Find where the given text appears and provide that cell's center as (X, Y) coordinate. 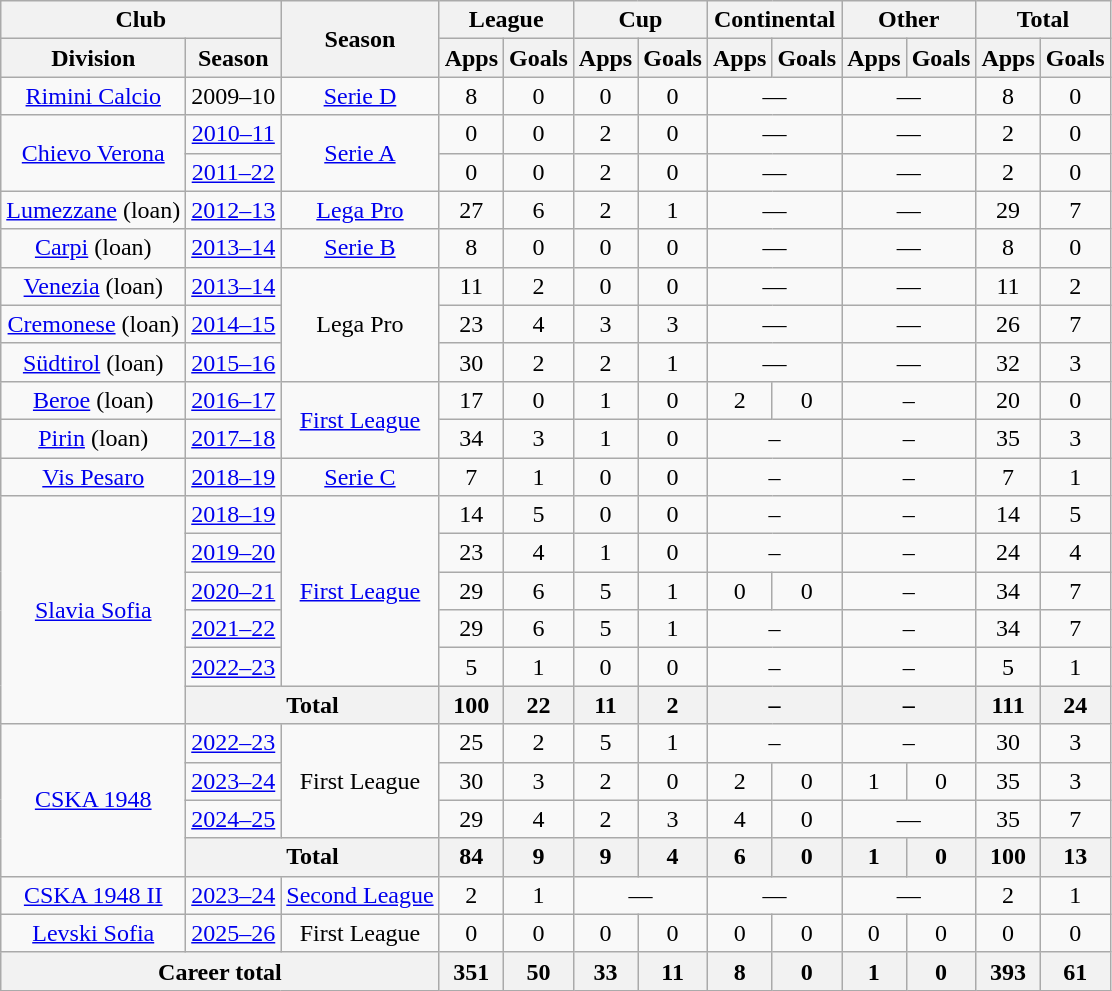
Slavia Sofia (94, 610)
25 (471, 743)
Pirin (loan) (94, 438)
393 (1008, 971)
2025–26 (234, 933)
61 (1075, 971)
32 (1008, 362)
Chievo Verona (94, 153)
22 (539, 705)
Lumezzane (loan) (94, 210)
Second League (360, 895)
84 (471, 857)
26 (1008, 324)
2010–11 (234, 134)
111 (1008, 705)
League (506, 20)
2020–21 (234, 591)
2017–18 (234, 438)
Vis Pesaro (94, 477)
13 (1075, 857)
2021–22 (234, 629)
2012–13 (234, 210)
Serie D (360, 96)
Continental (774, 20)
Division (94, 58)
17 (471, 400)
Levski Sofia (94, 933)
Career total (220, 971)
2009–10 (234, 96)
2019–20 (234, 553)
20 (1008, 400)
CSKA 1948 (94, 800)
50 (539, 971)
33 (605, 971)
Serie B (360, 248)
27 (471, 210)
2016–17 (234, 400)
2015–16 (234, 362)
Beroe (loan) (94, 400)
Cremonese (loan) (94, 324)
Club (141, 20)
Serie C (360, 477)
Other (909, 20)
2014–15 (234, 324)
351 (471, 971)
Venezia (loan) (94, 286)
Südtirol (loan) (94, 362)
Rimini Calcio (94, 96)
Serie A (360, 153)
CSKA 1948 II (94, 895)
2024–25 (234, 819)
Cup (640, 20)
Carpi (loan) (94, 248)
2011–22 (234, 172)
